Identify which cell holds the provided text, then report its (x, y) central coordinate. 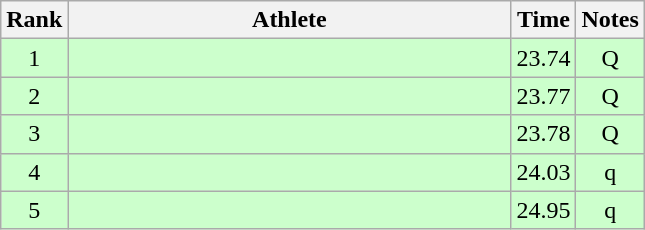
Notes (610, 20)
24.03 (544, 172)
4 (34, 172)
23.77 (544, 96)
Rank (34, 20)
1 (34, 58)
23.74 (544, 58)
3 (34, 134)
Athlete (290, 20)
5 (34, 210)
2 (34, 96)
23.78 (544, 134)
24.95 (544, 210)
Time (544, 20)
